Determine the (x, y) coordinate at the center of the cell enclosing the given text.  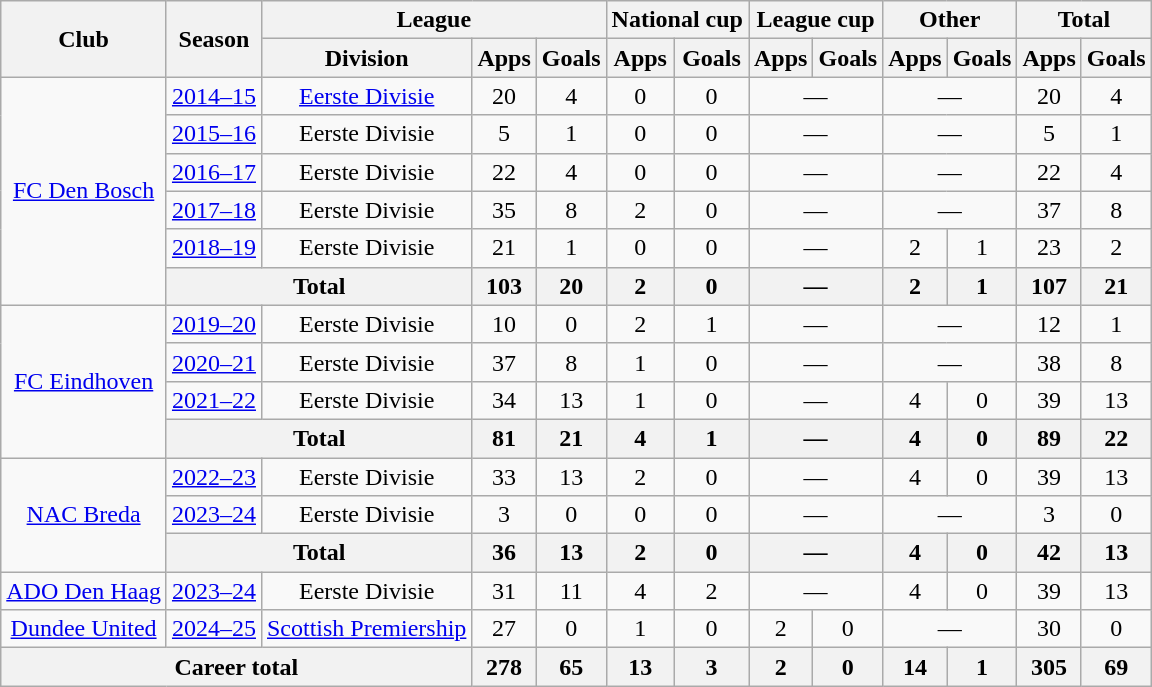
42 (1049, 553)
34 (504, 400)
11 (571, 591)
Career total (236, 667)
2015–16 (214, 134)
14 (915, 667)
NAC Breda (84, 515)
Scottish Premiership (366, 629)
12 (1049, 324)
2019–20 (214, 324)
2014–15 (214, 96)
65 (571, 667)
FC Eindhoven (84, 381)
Season (214, 39)
2018–19 (214, 248)
FC Den Bosch (84, 191)
ADO Den Haag (84, 591)
2020–21 (214, 362)
2024–25 (214, 629)
2016–17 (214, 172)
31 (504, 591)
Dundee United (84, 629)
103 (504, 286)
35 (504, 210)
30 (1049, 629)
69 (1116, 667)
2022–23 (214, 477)
278 (504, 667)
League cup (815, 20)
107 (1049, 286)
2021–22 (214, 400)
Club (84, 39)
38 (1049, 362)
2017–18 (214, 210)
Division (366, 58)
23 (1049, 248)
89 (1049, 438)
33 (504, 477)
10 (504, 324)
27 (504, 629)
National cup (677, 20)
81 (504, 438)
305 (1049, 667)
Other (950, 20)
League (434, 20)
36 (504, 553)
